Extract the (X, Y) coordinate from the center of the cell holding the provided text.  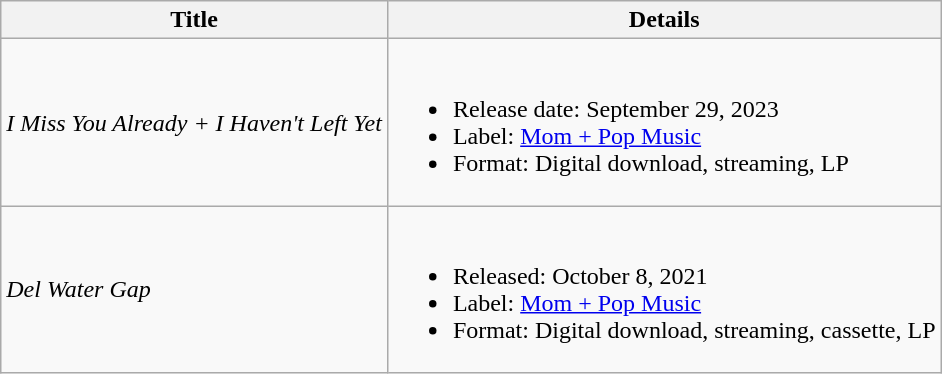
Title (194, 20)
Release date: September 29, 2023Label: Mom + Pop MusicFormat: Digital download, streaming, LP (664, 122)
Del Water Gap (194, 290)
Released: October 8, 2021Label: Mom + Pop MusicFormat: Digital download, streaming, cassette, LP (664, 290)
I Miss You Already + I Haven't Left Yet (194, 122)
Details (664, 20)
